Determine the [x, y] coordinate at the center of the cell enclosing the given text.  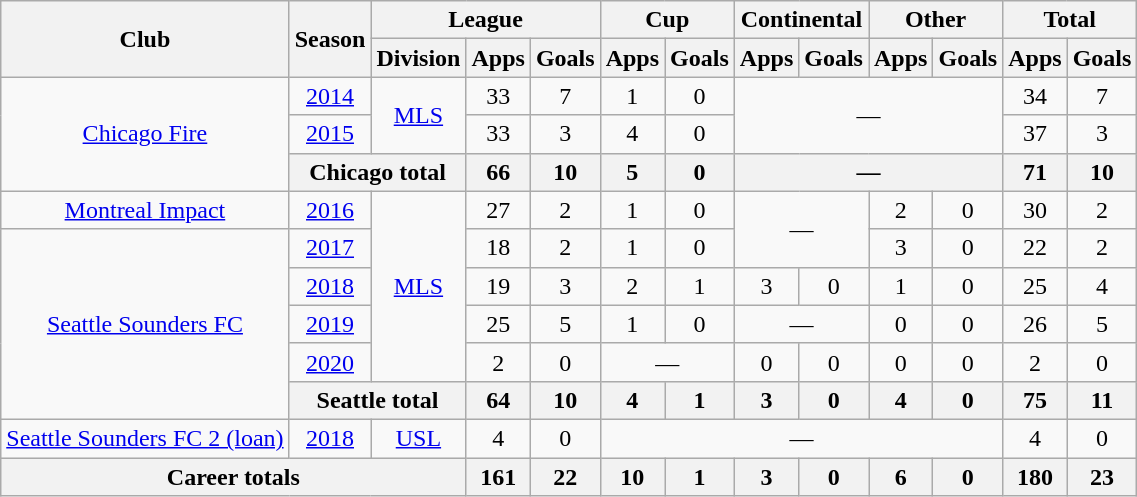
180 [1035, 477]
2020 [330, 362]
Club [145, 39]
2014 [330, 96]
11 [1102, 400]
2016 [330, 210]
2015 [330, 134]
Cup [667, 20]
27 [498, 210]
Total [1070, 20]
2017 [330, 248]
Career totals [234, 477]
161 [498, 477]
23 [1102, 477]
USL [418, 438]
18 [498, 248]
19 [498, 286]
Chicago Fire [145, 134]
Division [418, 58]
75 [1035, 400]
Seattle total [378, 400]
Seattle Sounders FC 2 (loan) [145, 438]
Chicago total [378, 172]
34 [1035, 96]
Other [935, 20]
26 [1035, 324]
37 [1035, 134]
Seattle Sounders FC [145, 324]
71 [1035, 172]
Season [330, 39]
66 [498, 172]
6 [900, 477]
Montreal Impact [145, 210]
Continental [801, 20]
League [486, 20]
2019 [330, 324]
64 [498, 400]
30 [1035, 210]
